Locate the cell with the specified text and output its (x, y) center coordinate. 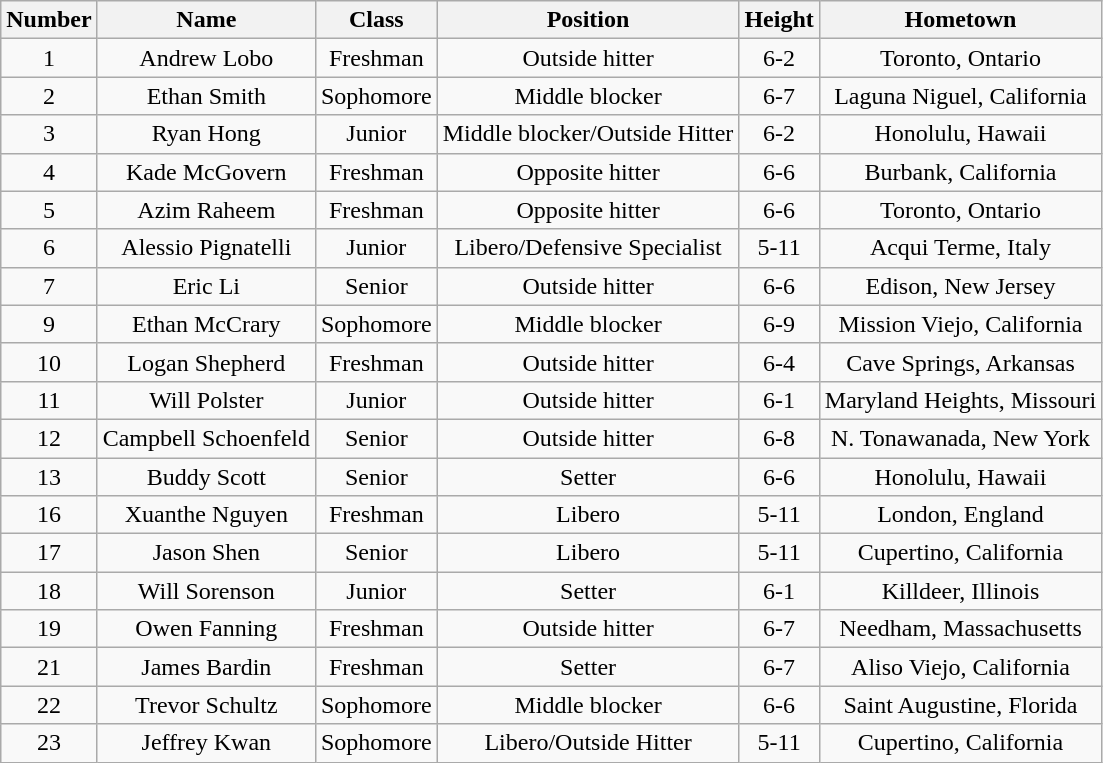
6-4 (779, 362)
6-9 (779, 324)
Hometown (960, 20)
Xuanthe Nguyen (206, 515)
Ethan Smith (206, 96)
Burbank, California (960, 172)
Jason Shen (206, 553)
Killdeer, Illinois (960, 591)
Jeffrey Kwan (206, 743)
Middle blocker/Outside Hitter (588, 134)
Logan Shepherd (206, 362)
Libero/Outside Hitter (588, 743)
6 (49, 248)
11 (49, 400)
Mission Viejo, California (960, 324)
16 (49, 515)
18 (49, 591)
23 (49, 743)
Acqui Terme, Italy (960, 248)
Alessio Pignatelli (206, 248)
Position (588, 20)
Azim Raheem (206, 210)
19 (49, 629)
Height (779, 20)
Saint Augustine, Florida (960, 705)
9 (49, 324)
3 (49, 134)
2 (49, 96)
Class (376, 20)
12 (49, 438)
Owen Fanning (206, 629)
Eric Li (206, 286)
Will Sorenson (206, 591)
James Bardin (206, 667)
Will Polster (206, 400)
Edison, New Jersey (960, 286)
7 (49, 286)
Kade McGovern (206, 172)
Needham, Massachusetts (960, 629)
Ethan McCrary (206, 324)
17 (49, 553)
Name (206, 20)
1 (49, 58)
Andrew Lobo (206, 58)
21 (49, 667)
10 (49, 362)
4 (49, 172)
Number (49, 20)
Ryan Hong (206, 134)
Buddy Scott (206, 477)
Campbell Schoenfeld (206, 438)
13 (49, 477)
Maryland Heights, Missouri (960, 400)
Aliso Viejo, California (960, 667)
6-8 (779, 438)
N. Tonawanada, New York (960, 438)
Laguna Niguel, California (960, 96)
London, England (960, 515)
5 (49, 210)
Trevor Schultz (206, 705)
22 (49, 705)
Cave Springs, Arkansas (960, 362)
Libero/Defensive Specialist (588, 248)
